Detect which cell encompasses the target text, then output its [X, Y] center coordinate. 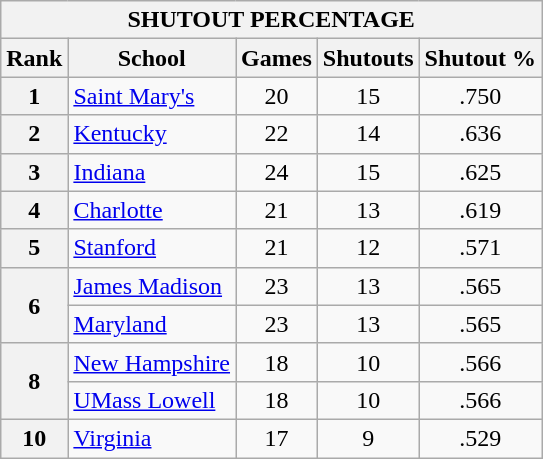
20 [277, 96]
Stanford [152, 248]
17 [277, 438]
5 [34, 248]
6 [34, 305]
14 [368, 134]
Shutouts [368, 58]
Charlotte [152, 210]
Indiana [152, 172]
New Hampshire [152, 362]
8 [34, 381]
Rank [34, 58]
UMass Lowell [152, 400]
SHUTOUT PERCENTAGE [272, 20]
24 [277, 172]
James Madison [152, 286]
.636 [480, 134]
9 [368, 438]
.571 [480, 248]
12 [368, 248]
School [152, 58]
.625 [480, 172]
Kentucky [152, 134]
.619 [480, 210]
Maryland [152, 324]
Games [277, 58]
3 [34, 172]
.750 [480, 96]
1 [34, 96]
Shutout % [480, 58]
22 [277, 134]
Virginia [152, 438]
2 [34, 134]
Saint Mary's [152, 96]
.529 [480, 438]
4 [34, 210]
